Capture the cell that displays the provided text and extract its [x, y] central coordinate. 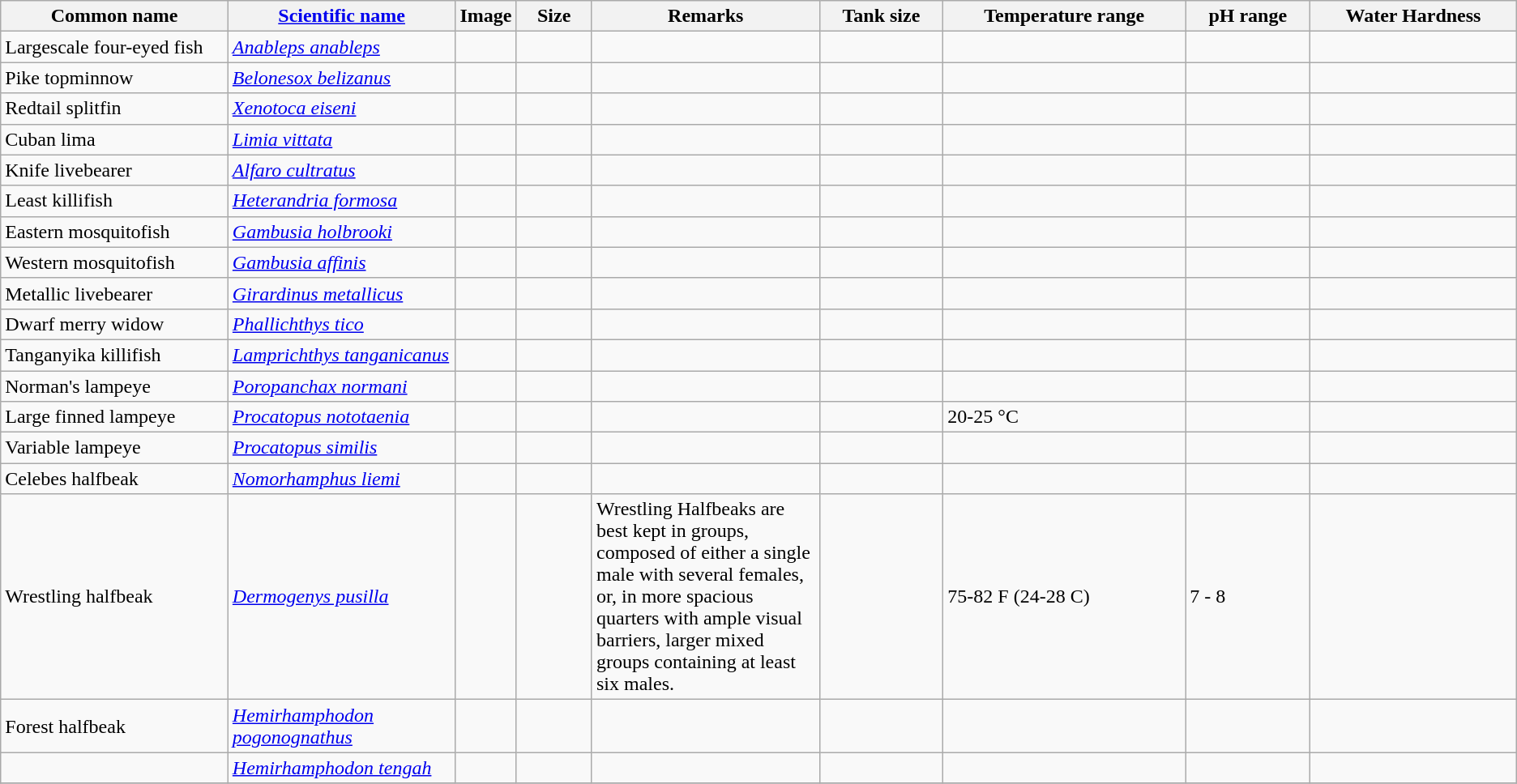
Poropanchax normani [342, 386]
Hemirhamphodon pogonognathus [342, 726]
Phallichthys tico [342, 324]
Western mosquitofish [115, 262]
Size [554, 16]
Celebes halfbeak [115, 479]
Xenotoca eiseni [342, 109]
20-25 °C [1065, 417]
Cuban lima [115, 139]
Image [486, 16]
Tank size [882, 16]
Procatopus similis [342, 448]
Scientific name [342, 16]
Remarks [705, 16]
Water Hardness [1413, 16]
Heterandria formosa [342, 201]
Tanganyika killifish [115, 355]
Procatopus nototaenia [342, 417]
Knife livebearer [115, 170]
Least killifish [115, 201]
Norman's lampeye [115, 386]
Hemirhamphodon tengah [342, 768]
Dermogenys pusilla [342, 597]
Eastern mosquitofish [115, 232]
Nomorhamphus liemi [342, 479]
Girardinus metallicus [342, 293]
Redtail splitfin [115, 109]
Gambusia holbrooki [342, 232]
Metallic livebearer [115, 293]
7 - 8 [1248, 597]
Gambusia affinis [342, 262]
Anableps anableps [342, 47]
Variable lampeye [115, 448]
Dwarf merry widow [115, 324]
Lamprichthys tanganicanus [342, 355]
Belonesox belizanus [342, 78]
Common name [115, 16]
Temperature range [1065, 16]
Forest halfbeak [115, 726]
75-82 F (24-28 C) [1065, 597]
Pike topminnow [115, 78]
pH range [1248, 16]
Large finned lampeye [115, 417]
Wrestling halfbeak [115, 597]
Alfaro cultratus [342, 170]
Largescale four-eyed fish [115, 47]
Limia vittata [342, 139]
